Return (x, y) of the center of cell containing provided text 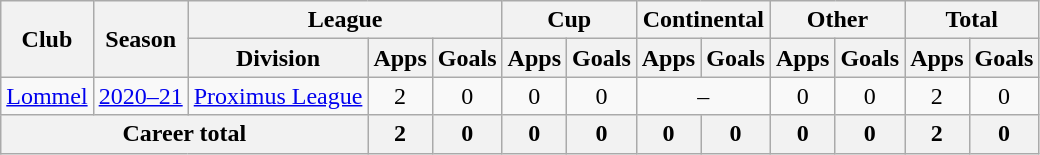
Division (278, 58)
Club (47, 39)
Season (140, 39)
Total (972, 20)
League (345, 20)
Proximus League (278, 96)
– (703, 96)
Continental (703, 20)
Other (837, 20)
Cup (569, 20)
Lommel (47, 96)
Career total (184, 134)
2020–21 (140, 96)
